Return the (X, Y) coordinate for the center point of the cell that contains the specified text.  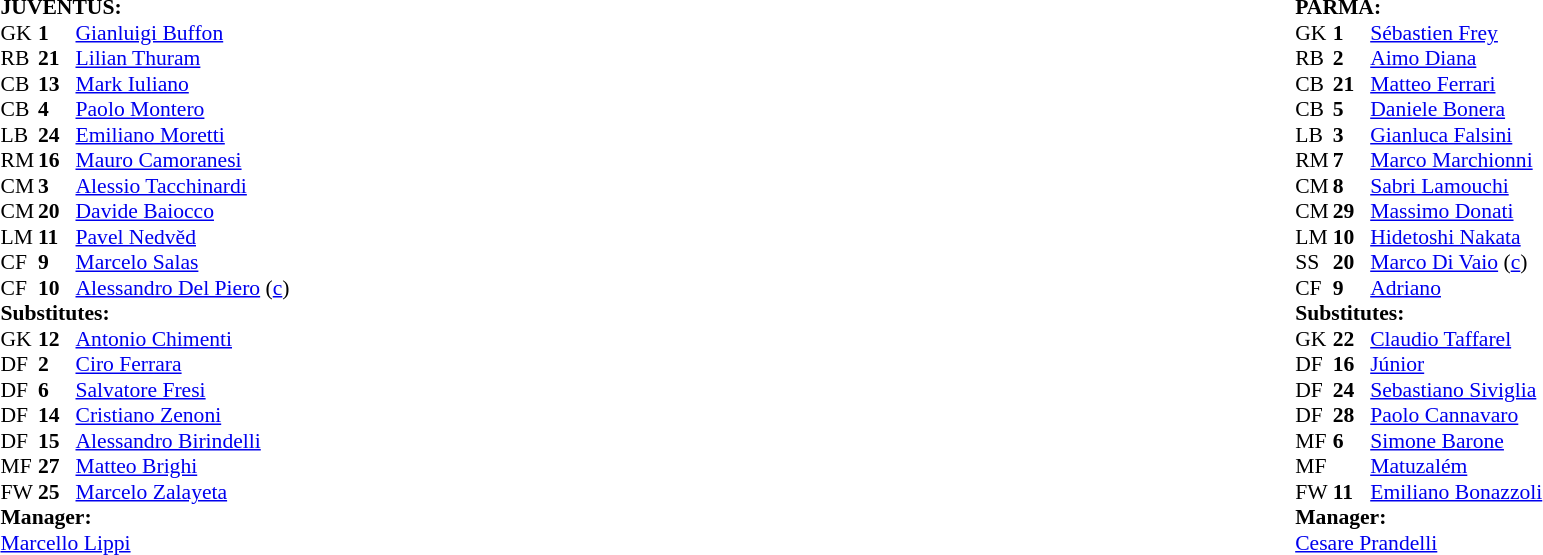
Gianluca Falsini (1456, 135)
Alessandro Del Piero (c) (183, 288)
Cristiano Zenoni (183, 415)
Paolo Montero (183, 109)
Marco Marchionni (1456, 161)
Marcelo Zalayeta (183, 492)
14 (57, 415)
Aimo Diana (1456, 59)
Antonio Chimenti (183, 339)
Mauro Camoranesi (183, 161)
7 (1352, 161)
Sebastiano Siviglia (1456, 390)
Ciro Ferrara (183, 365)
Alessandro Birindelli (183, 441)
Sabri Lamouchi (1456, 186)
Matteo Ferrari (1456, 84)
Massimo Donati (1456, 211)
25 (57, 492)
Matuzalém (1456, 467)
Simone Barone (1456, 441)
Pavel Nedvěd (183, 237)
Davide Baiocco (183, 211)
Mark Iuliano (183, 84)
22 (1352, 339)
Emiliano Moretti (183, 135)
Emiliano Bonazzoli (1456, 492)
Gianluigi Buffon (183, 33)
27 (57, 467)
Adriano (1456, 288)
5 (1352, 109)
Matteo Brighi (183, 467)
4 (57, 109)
Paolo Cannavaro (1456, 415)
Lilian Thuram (183, 59)
Salvatore Fresi (183, 390)
Daniele Bonera (1456, 109)
8 (1352, 186)
Júnior (1456, 365)
Alessio Tacchinardi (183, 186)
13 (57, 84)
Sébastien Frey (1456, 33)
12 (57, 339)
15 (57, 441)
Marcelo Salas (183, 263)
Claudio Taffarel (1456, 339)
SS (1314, 263)
29 (1352, 211)
Marco Di Vaio (c) (1456, 263)
28 (1352, 415)
Hidetoshi Nakata (1456, 237)
